Find where the given text appears and provide that cell's center as [X, Y] coordinate. 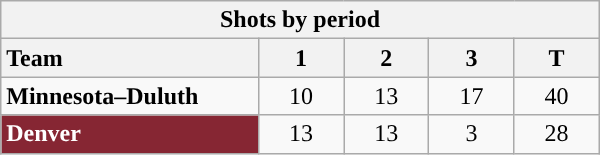
Shots by period [300, 20]
2 [386, 58]
Denver [130, 134]
Team [130, 58]
17 [472, 96]
Minnesota–Duluth [130, 96]
1 [300, 58]
10 [300, 96]
T [556, 58]
40 [556, 96]
28 [556, 134]
